Scan for the cell matching the given text and deliver its (x, y) coordinate at center. 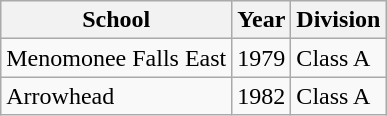
Year (262, 20)
Division (338, 20)
School (116, 20)
1982 (262, 96)
Arrowhead (116, 96)
Menomonee Falls East (116, 58)
1979 (262, 58)
